Output the [X, Y] coordinate of the center of the cell containing the given text.  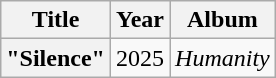
2025 [140, 58]
Humanity [223, 58]
"Silence" [56, 58]
Title [56, 20]
Album [223, 20]
Year [140, 20]
